For the text-containing cell, return its midpoint in [x, y] coordinate format. 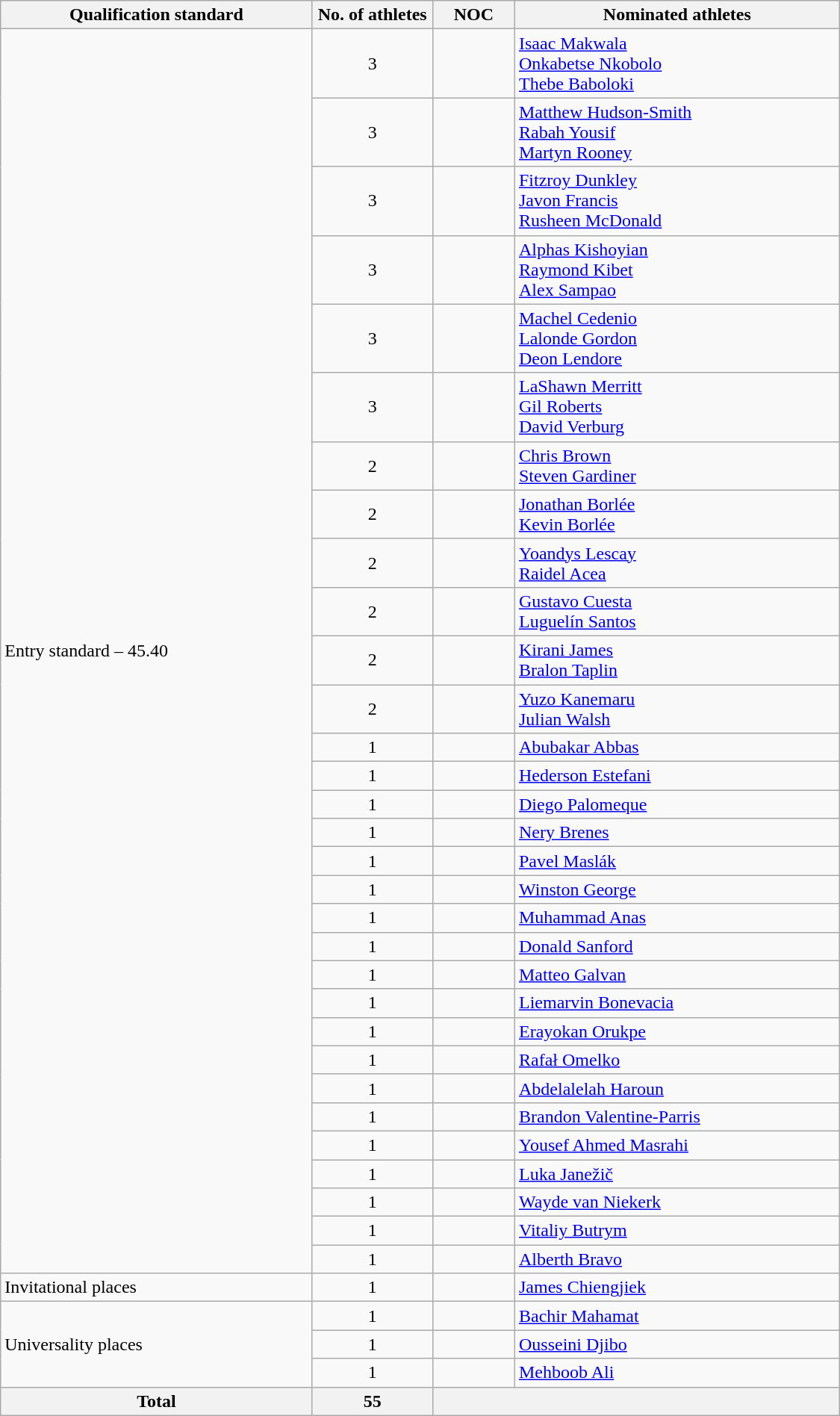
Jonathan BorléeKevin Borlée [676, 514]
Yousef Ahmed Masrahi [676, 1145]
Yuzo KanemaruJulian Walsh [676, 708]
Nominated athletes [676, 15]
Abubakar Abbas [676, 748]
Nery Brenes [676, 833]
Hederson Estefani [676, 776]
Wayde van Niekerk [676, 1202]
Pavel Maslák [676, 861]
Liemarvin Bonevacia [676, 1003]
Yoandys LescayRaidel Acea [676, 563]
Brandon Valentine-Parris [676, 1117]
Matteo Galvan [676, 975]
Rafał Omelko [676, 1060]
NOC [473, 15]
Diego Palomeque [676, 804]
Muhammad Anas [676, 918]
James Chiengjiek [676, 1288]
Alphas KishoyianRaymond KibetAlex Sampao [676, 270]
Isaac MakwalaOnkabetse NkoboloThebe Baboloki [676, 63]
Ousseini Djibo [676, 1344]
Erayokan Orukpe [676, 1031]
Mehboob Ali [676, 1373]
Alberth Bravo [676, 1259]
Total [157, 1401]
Matthew Hudson-SmithRabah YousifMartyn Rooney [676, 132]
Abdelalelah Haroun [676, 1088]
No. of athletes [372, 15]
Invitational places [157, 1288]
LaShawn MerrittGil RobertsDavid Verburg [676, 407]
Donald Sanford [676, 946]
Fitzroy DunkleyJavon FrancisRusheen McDonald [676, 201]
Universality places [157, 1344]
Winston George [676, 889]
Kirani JamesBralon Taplin [676, 660]
Chris BrownSteven Gardiner [676, 466]
Bachir Mahamat [676, 1316]
Vitaliy Butrym [676, 1231]
Luka Janežič [676, 1173]
Qualification standard [157, 15]
Entry standard – 45.40 [157, 651]
Machel CedenioLalonde GordonDeon Lendore [676, 338]
Gustavo CuestaLuguelín Santos [676, 611]
55 [372, 1401]
